Identify which cell holds the provided text, then report its (x, y) central coordinate. 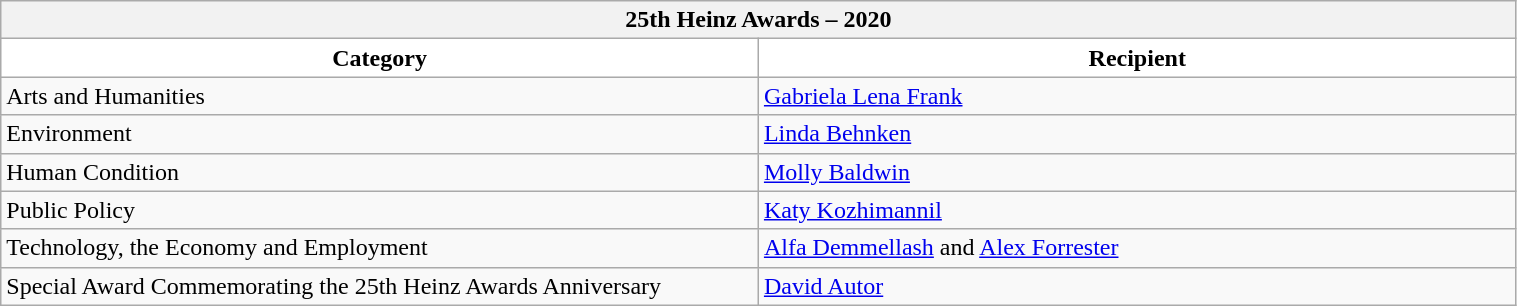
Public Policy (380, 210)
Technology, the Economy and Employment (380, 248)
Gabriela Lena Frank (1137, 96)
Arts and Humanities (380, 96)
David Autor (1137, 286)
Environment (380, 134)
25th Heinz Awards – 2020 (758, 20)
Recipient (1137, 58)
Category (380, 58)
Alfa Demmellash and Alex Forrester (1137, 248)
Special Award Commemorating the 25th Heinz Awards Anniversary (380, 286)
Katy Kozhimannil (1137, 210)
Human Condition (380, 172)
Molly Baldwin (1137, 172)
Linda Behnken (1137, 134)
